Locate the cell with the specified text and output its [X, Y] center coordinate. 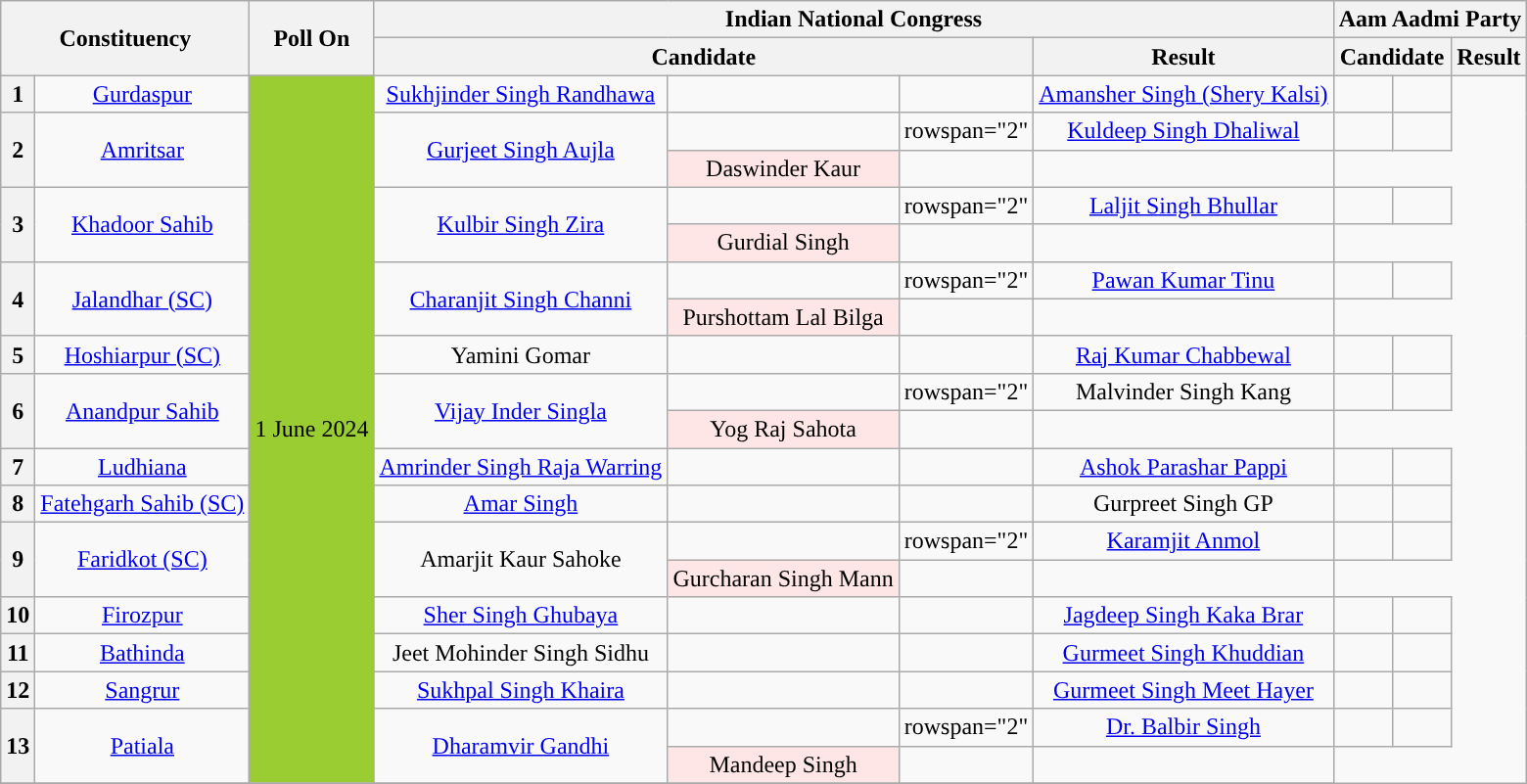
Pawan Kumar Tinu [1183, 280]
Constituency [125, 38]
Mandeep Singh [783, 764]
Sukhjinder Singh Randhawa [521, 94]
Amarjit Kaur Sahoke [521, 560]
Ludhiana [143, 467]
Laljit Singh Bhullar [1183, 206]
Sukhpal Singh Khaira [521, 690]
Gurjeet Singh Aujla [521, 150]
13 [18, 746]
Raj Kumar Chabbewal [1183, 354]
Patiala [143, 746]
Gurcharan Singh Mann [783, 578]
Yamini Gomar [521, 354]
Malvinder Singh Kang [1183, 392]
10 [18, 616]
Dharamvir Gandhi [521, 746]
9 [18, 560]
Karamjit Anmol [1183, 541]
12 [18, 690]
Amritsar [143, 150]
Indian National Congress [854, 20]
Hoshiarpur (SC) [143, 354]
Daswinder Kaur [783, 168]
Gurmeet Singh Khuddian [1183, 653]
Bathinda [143, 653]
Purshottam Lal Bilga [783, 317]
Jalandhar (SC) [143, 299]
3 [18, 224]
Firozpur [143, 616]
Poll On [311, 38]
Anandpur Sahib [143, 410]
Fatehgarh Sahib (SC) [143, 504]
Khadoor Sahib [143, 224]
Charanjit Singh Channi [521, 299]
11 [18, 653]
Jagdeep Singh Kaka Brar [1183, 616]
Gurmeet Singh Meet Hayer [1183, 690]
1 [18, 94]
Jeet Mohinder Singh Sidhu [521, 653]
Amar Singh [521, 504]
Vijay Inder Singla [521, 410]
6 [18, 410]
1 June 2024 [311, 429]
5 [18, 354]
Gurpreet Singh GP [1183, 504]
Faridkot (SC) [143, 560]
4 [18, 299]
2 [18, 150]
Kuldeep Singh Dhaliwal [1183, 131]
Aam Aadmi Party [1430, 20]
Sangrur [143, 690]
Gurdial Singh [783, 243]
Amansher Singh (Shery Kalsi) [1183, 94]
Kulbir Singh Zira [521, 224]
Yog Raj Sahota [783, 429]
Sher Singh Ghubaya [521, 616]
Amrinder Singh Raja Warring [521, 467]
Dr. Balbir Singh [1183, 727]
Gurdaspur [143, 94]
8 [18, 504]
7 [18, 467]
Ashok Parashar Pappi [1183, 467]
